From the cell containing the given text, extract its center point as [x, y] coordinate. 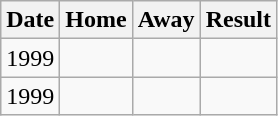
Home [96, 20]
Date [30, 20]
Result [238, 20]
Away [166, 20]
